Pinpoint the cell where the given text exists, returning its [X, Y] midpoint coordinate. 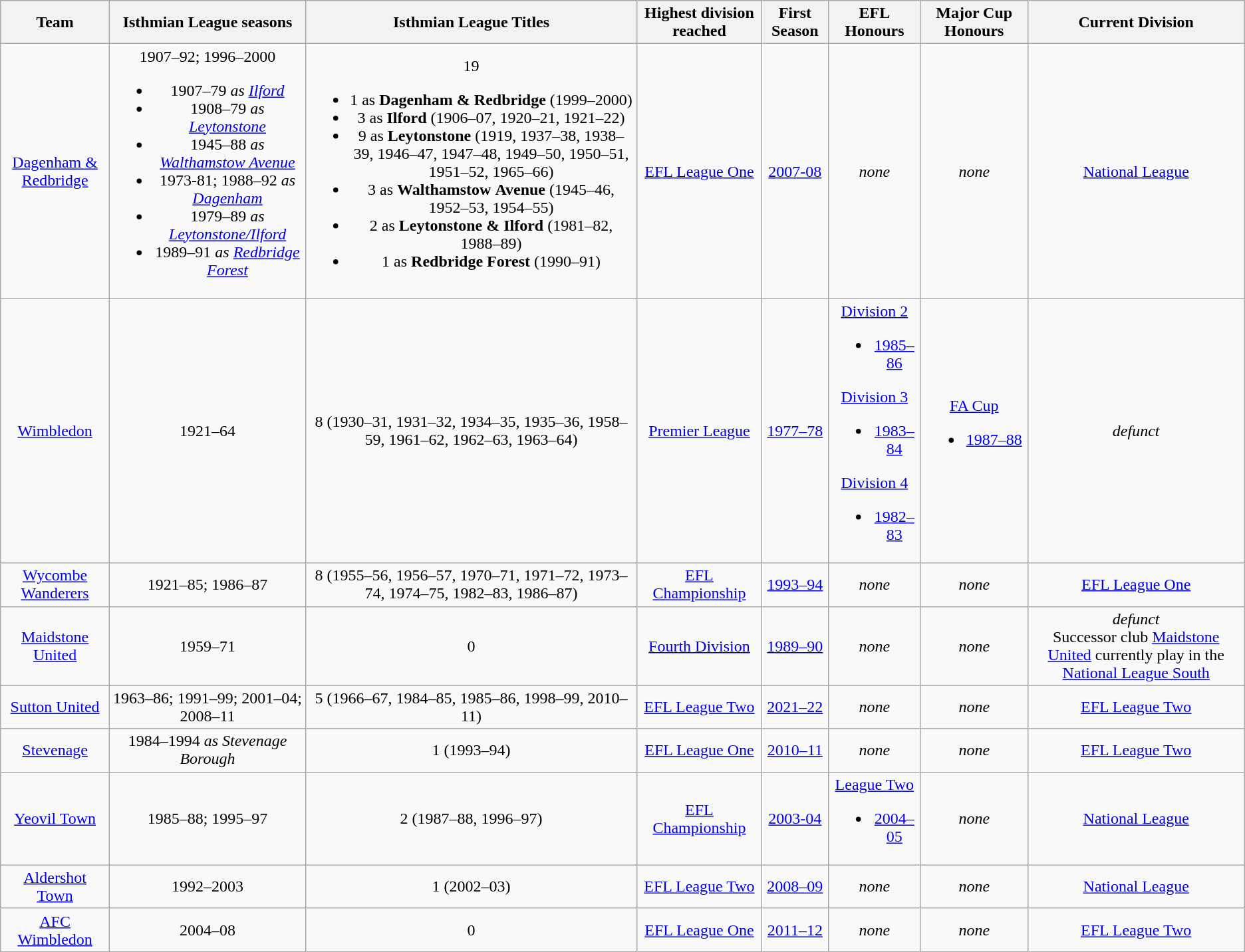
1963–86; 1991–99; 2001–04; 2008–11 [207, 707]
5 (1966–67, 1984–85, 1985–86, 1998–99, 2010–11) [472, 707]
Isthmian League seasons [207, 23]
1985–88; 1995–97 [207, 818]
2010–11 [795, 750]
Fourth Division [700, 646]
2004–08 [207, 929]
Major Cup Honours [974, 23]
AFC Wimbledon [55, 929]
Premier League [700, 431]
League Two2004–05 [874, 818]
Sutton United [55, 707]
1921–85; 1986–87 [207, 585]
Division 21985–86Division 31983–84Division 41982–83 [874, 431]
2021–22 [795, 707]
2007-08 [795, 172]
1959–71 [207, 646]
Wimbledon [55, 431]
1984–1994 as Stevenage Borough [207, 750]
defunct [1136, 431]
Wycombe Wanderers [55, 585]
defunctSuccessor club Maidstone United currently play in the National League South [1136, 646]
1921–64 [207, 431]
1 (1993–94) [472, 750]
2008–09 [795, 887]
Yeovil Town [55, 818]
2011–12 [795, 929]
8 (1955–56, 1956–57, 1970–71, 1971–72, 1973–74, 1974–75, 1982–83, 1986–87) [472, 585]
FA Cup1987–88 [974, 431]
8 (1930–31, 1931–32, 1934–35, 1935–36, 1958–59, 1961–62, 1962–63, 1963–64) [472, 431]
EFL Honours [874, 23]
2 (1987–88, 1996–97) [472, 818]
First Season [795, 23]
1992–2003 [207, 887]
Team [55, 23]
1977–78 [795, 431]
Stevenage [55, 750]
Dagenham & Redbridge [55, 172]
Current Division [1136, 23]
Highest division reached [700, 23]
Isthmian League Titles [472, 23]
2003-04 [795, 818]
1993–94 [795, 585]
Maidstone United [55, 646]
1 (2002–03) [472, 887]
Aldershot Town [55, 887]
1989–90 [795, 646]
